Detect which cell encompasses the target text, then output its (X, Y) center coordinate. 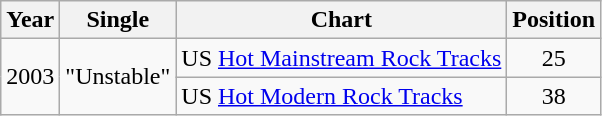
US Hot Mainstream Rock Tracks (342, 58)
Position (554, 20)
Single (118, 20)
2003 (30, 77)
25 (554, 58)
US Hot Modern Rock Tracks (342, 96)
38 (554, 96)
Chart (342, 20)
"Unstable" (118, 77)
Year (30, 20)
